Output the [x, y] coordinate of the center of the cell containing the given text.  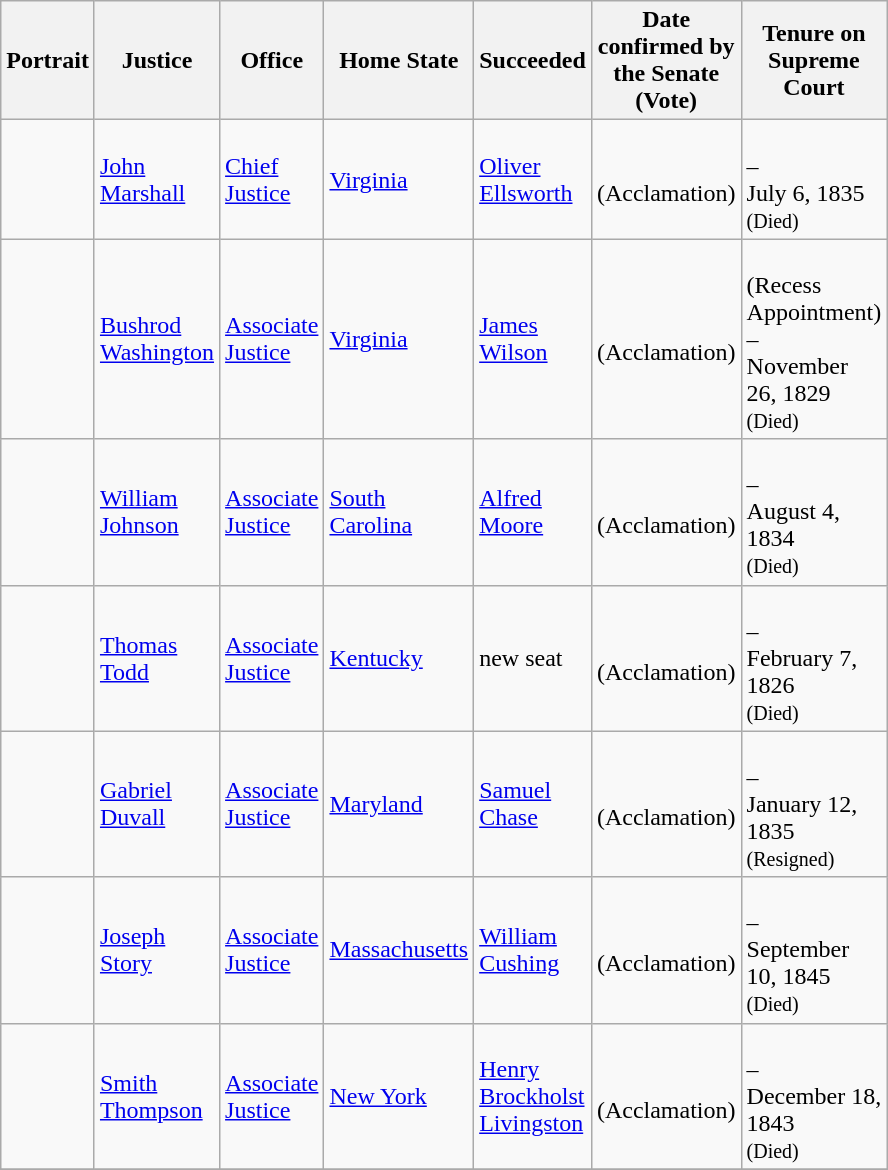
–January 12, 1835(Resigned) [814, 804]
–February 7, 1826(Died) [814, 658]
new seat [533, 658]
Home State [399, 60]
Chief Justice [272, 180]
Tenure on Supreme Court [814, 60]
John Marshall [156, 180]
Kentucky [399, 658]
Succeeded [533, 60]
New York [399, 1096]
Office [272, 60]
Massachusetts [399, 950]
Samuel Chase [533, 804]
William Cushing [533, 950]
Justice [156, 60]
William Johnson [156, 512]
–August 4, 1834(Died) [814, 512]
Oliver Ellsworth [533, 180]
–December 18, 1843(Died) [814, 1096]
Maryland [399, 804]
Gabriel Duvall [156, 804]
James Wilson [533, 339]
South Carolina [399, 512]
Thomas Todd [156, 658]
–July 6, 1835(Died) [814, 180]
Smith Thompson [156, 1096]
Bushrod Washington [156, 339]
Date confirmed by the Senate(Vote) [666, 60]
Alfred Moore [533, 512]
(Recess Appointment)–November 26, 1829(Died) [814, 339]
Henry Brockholst Livingston [533, 1096]
Portrait [48, 60]
Joseph Story [156, 950]
–September 10, 1845(Died) [814, 950]
